Provide the [X, Y] coordinate of the cell's center where the given text is located.  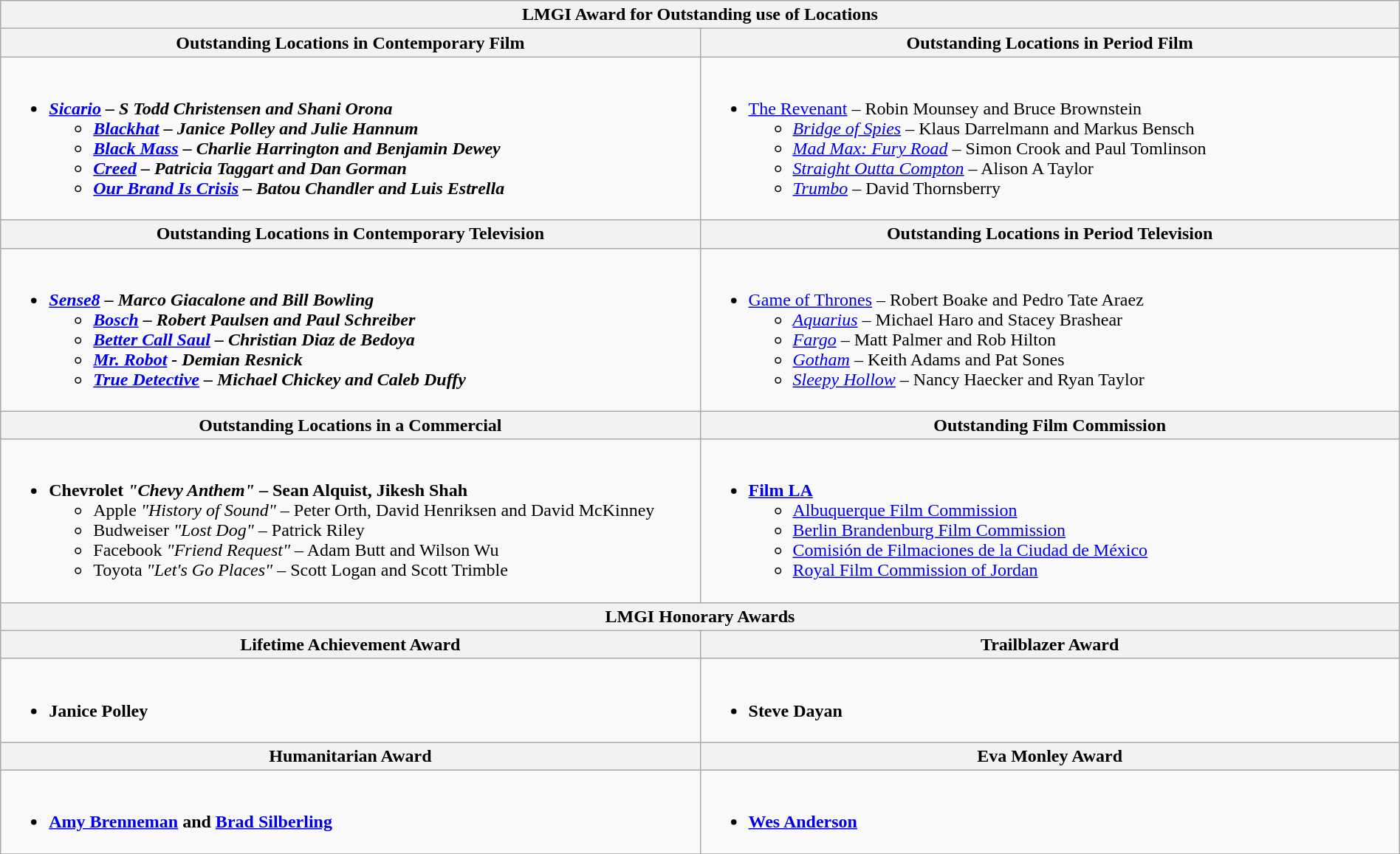
Trailblazer Award [1050, 644]
Humanitarian Award [350, 756]
LMGI Honorary Awards [700, 616]
Outstanding Film Commission [1050, 425]
Outstanding Locations in Contemporary Film [350, 43]
Outstanding Locations in Contemporary Television [350, 234]
Janice Polley [350, 700]
Steve Dayan [1050, 700]
Outstanding Locations in a Commercial [350, 425]
Outstanding Locations in Period Television [1050, 234]
Wes Anderson [1050, 812]
Amy Brenneman and Brad Silberling [350, 812]
Film LAAlbuquerque Film CommissionBerlin Brandenburg Film CommissionComisión de Filmaciones de la Ciudad de MéxicoRoyal Film Commission of Jordan [1050, 521]
LMGI Award for Outstanding use of Locations [700, 15]
Outstanding Locations in Period Film [1050, 43]
Eva Monley Award [1050, 756]
Lifetime Achievement Award [350, 644]
